Detect which cell encompasses the target text, then output its [x, y] center coordinate. 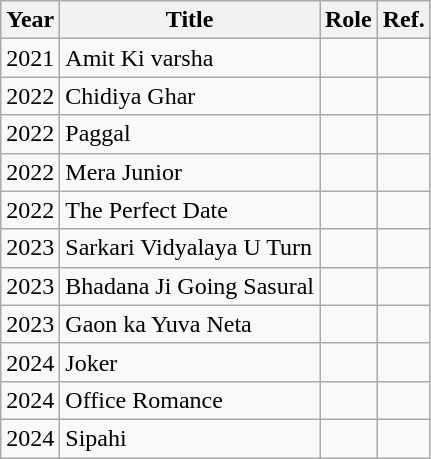
Year [30, 20]
Ref. [404, 20]
Mera Junior [190, 172]
Paggal [190, 134]
Title [190, 20]
Sarkari Vidyalaya U Turn [190, 248]
Chidiya Ghar [190, 96]
Joker [190, 362]
Bhadana Ji Going Sasural [190, 286]
Office Romance [190, 400]
Amit Ki varsha [190, 58]
The Perfect Date [190, 210]
2021 [30, 58]
Sipahi [190, 438]
Gaon ka Yuva Neta [190, 324]
Role [349, 20]
